Identify which cell holds the provided text, then report its (x, y) central coordinate. 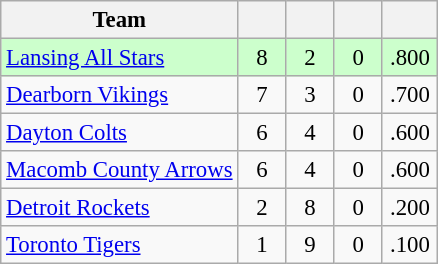
Dearborn Vikings (120, 95)
.800 (410, 58)
Team (120, 20)
.200 (410, 208)
7 (262, 95)
.700 (410, 95)
Macomb County Arrows (120, 170)
Toronto Tigers (120, 245)
3 (310, 95)
.100 (410, 245)
Detroit Rockets (120, 208)
9 (310, 245)
Dayton Colts (120, 133)
Lansing All Stars (120, 58)
1 (262, 245)
